Determine the [x, y] coordinate at the center of the cell enclosing the given text.  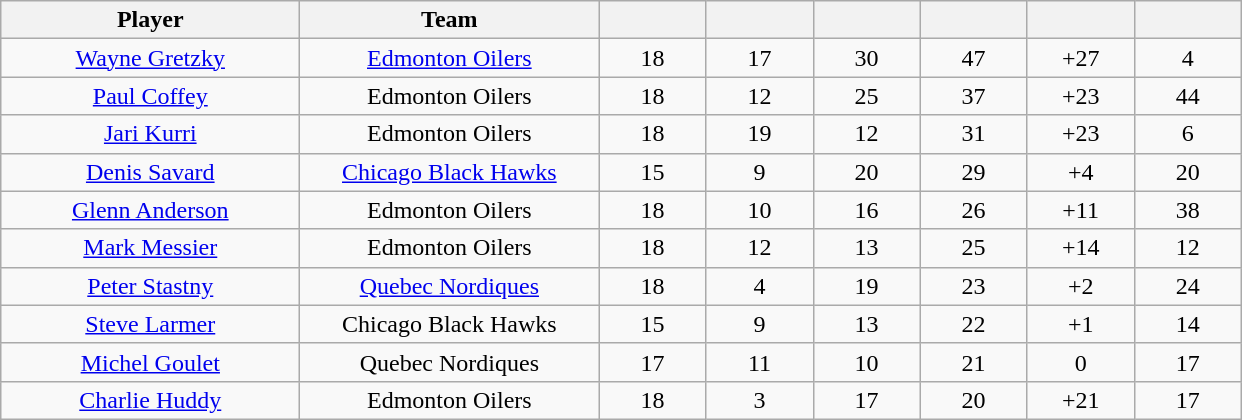
30 [866, 58]
Paul Coffey [150, 96]
3 [760, 400]
Steve Larmer [150, 324]
Denis Savard [150, 172]
Charlie Huddy [150, 400]
0 [1080, 362]
6 [1188, 134]
Glenn Anderson [150, 210]
21 [974, 362]
+27 [1080, 58]
22 [974, 324]
16 [866, 210]
+14 [1080, 248]
+21 [1080, 400]
Michel Goulet [150, 362]
+2 [1080, 286]
47 [974, 58]
Peter Stastny [150, 286]
+4 [1080, 172]
38 [1188, 210]
+11 [1080, 210]
23 [974, 286]
Player [150, 20]
Mark Messier [150, 248]
24 [1188, 286]
11 [760, 362]
Team [450, 20]
26 [974, 210]
+1 [1080, 324]
37 [974, 96]
29 [974, 172]
Wayne Gretzky [150, 58]
44 [1188, 96]
31 [974, 134]
Jari Kurri [150, 134]
14 [1188, 324]
